Return the (x, y) coordinate for the center point of the cell that contains the specified text.  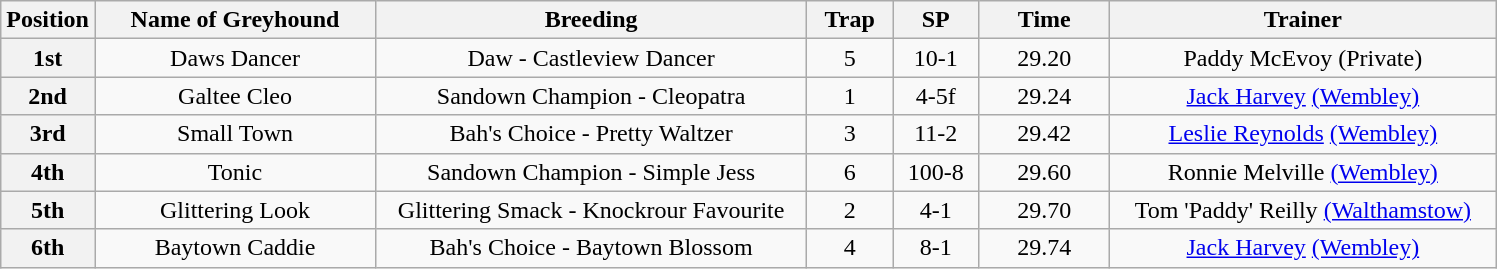
3rd (48, 134)
Sandown Champion - Simple Jess (592, 172)
5th (48, 210)
Breeding (592, 20)
Position (48, 20)
Tonic (234, 172)
8-1 (936, 248)
Glittering Look (234, 210)
29.70 (1044, 210)
1 (850, 96)
29.20 (1044, 58)
4th (48, 172)
29.24 (1044, 96)
4-5f (936, 96)
Small Town (234, 134)
Baytown Caddie (234, 248)
Bah's Choice - Pretty Waltzer (592, 134)
3 (850, 134)
Glittering Smack - Knockrour Favourite (592, 210)
6th (48, 248)
Bah's Choice - Baytown Blossom (592, 248)
2nd (48, 96)
10-1 (936, 58)
11-2 (936, 134)
29.60 (1044, 172)
100-8 (936, 172)
SP (936, 20)
Tom 'Paddy' Reilly (Walthamstow) (1303, 210)
Ronnie Melville (Wembley) (1303, 172)
2 (850, 210)
4-1 (936, 210)
6 (850, 172)
Trainer (1303, 20)
Galtee Cleo (234, 96)
29.74 (1044, 248)
1st (48, 58)
Time (1044, 20)
Leslie Reynolds (Wembley) (1303, 134)
Daws Dancer (234, 58)
Name of Greyhound (234, 20)
5 (850, 58)
Sandown Champion - Cleopatra (592, 96)
Daw - Castleview Dancer (592, 58)
4 (850, 248)
29.42 (1044, 134)
Trap (850, 20)
Paddy McEvoy (Private) (1303, 58)
